Detect which cell encompasses the target text, then output its (X, Y) center coordinate. 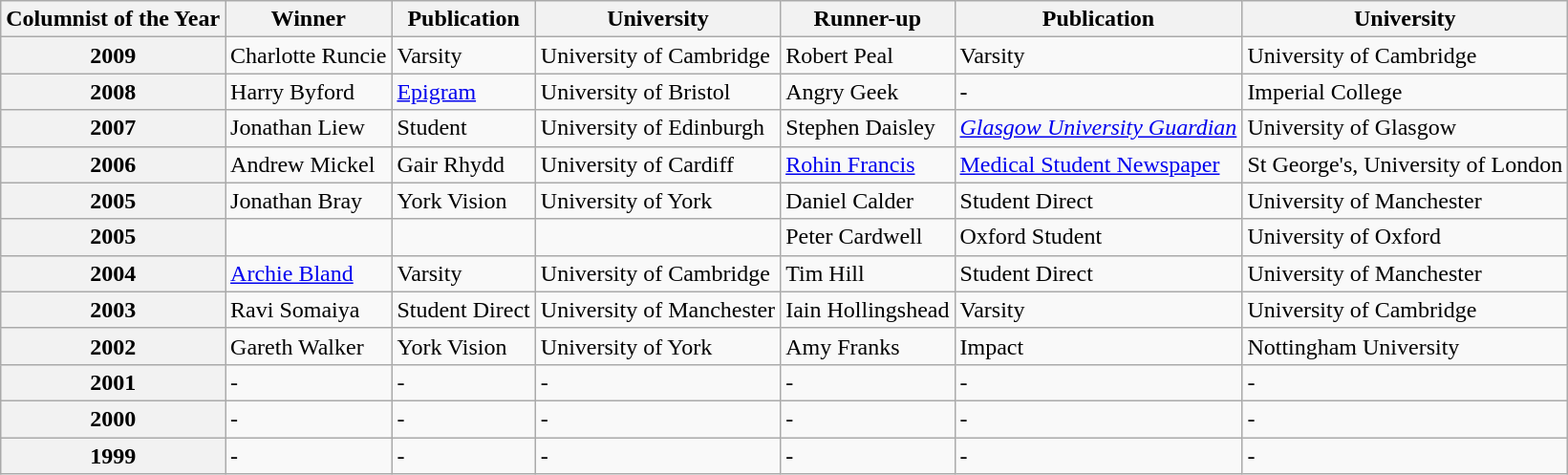
Impact (1099, 346)
2000 (113, 419)
Nottingham University (1405, 346)
Epigram (463, 92)
Columnist of the Year (113, 19)
Harry Byford (309, 92)
Daniel Calder (868, 201)
Amy Franks (868, 346)
2007 (113, 128)
Robert Peal (868, 55)
Peter Cardwell (868, 237)
Iain Hollingshead (868, 310)
2003 (113, 310)
Student (463, 128)
1999 (113, 456)
University of Cardiff (657, 164)
2009 (113, 55)
Winner (309, 19)
University of Glasgow (1405, 128)
University of Bristol (657, 92)
2002 (113, 346)
University of Edinburgh (657, 128)
University of Oxford (1405, 237)
2006 (113, 164)
Jonathan Liew (309, 128)
Gareth Walker (309, 346)
2004 (113, 273)
Archie Bland (309, 273)
Imperial College (1405, 92)
2008 (113, 92)
St George's, University of London (1405, 164)
Rohin Francis (868, 164)
Stephen Daisley (868, 128)
Angry Geek (868, 92)
Gair Rhydd (463, 164)
Ravi Somaiya (309, 310)
Jonathan Bray (309, 201)
2001 (113, 382)
Oxford Student (1099, 237)
Runner-up (868, 19)
Glasgow University Guardian (1099, 128)
Tim Hill (868, 273)
Charlotte Runcie (309, 55)
Andrew Mickel (309, 164)
Medical Student Newspaper (1099, 164)
